From the cell containing the given text, extract its center point as [X, Y] coordinate. 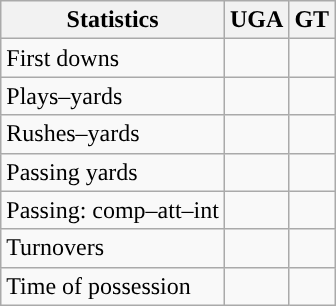
First downs [113, 58]
Rushes–yards [113, 134]
GT [312, 20]
Passing: comp–att–int [113, 210]
Turnovers [113, 248]
UGA [256, 20]
Statistics [113, 20]
Plays–yards [113, 96]
Time of possession [113, 286]
Passing yards [113, 172]
